Determine the [X, Y] coordinate at the center of the cell enclosing the given text.  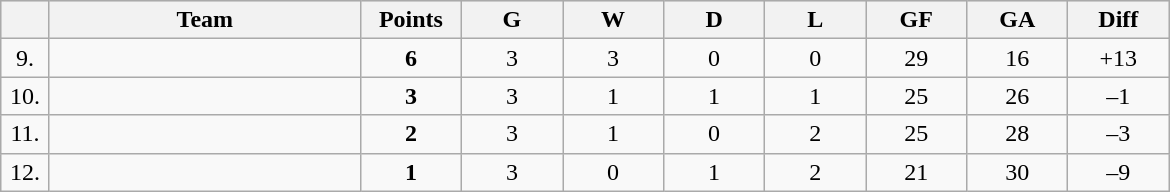
28 [1018, 134]
Diff [1118, 20]
–3 [1118, 134]
Points [410, 20]
12. [26, 172]
29 [916, 58]
GA [1018, 20]
9. [26, 58]
–9 [1118, 172]
21 [916, 172]
GF [916, 20]
L [816, 20]
Team [204, 20]
16 [1018, 58]
30 [1018, 172]
6 [410, 58]
–1 [1118, 96]
26 [1018, 96]
D [714, 20]
G [512, 20]
11. [26, 134]
10. [26, 96]
W [612, 20]
+13 [1118, 58]
